Identify which cell holds the provided text, then report its [x, y] central coordinate. 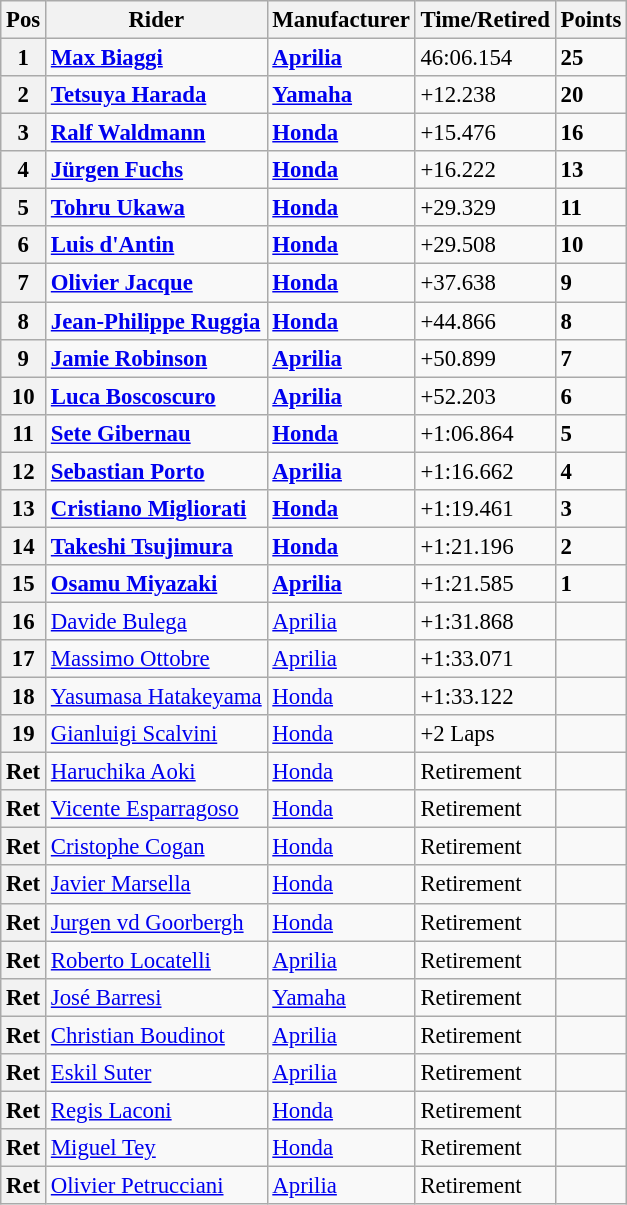
+29.329 [485, 208]
18 [24, 697]
17 [24, 659]
Regis Laconi [156, 1110]
Christian Boudinot [156, 1035]
14 [24, 546]
Rider [156, 20]
Eskil Suter [156, 1073]
Sete Gibernau [156, 433]
Miguel Tey [156, 1148]
+16.222 [485, 170]
Cristiano Migliorati [156, 509]
+50.899 [485, 358]
20 [590, 95]
Jürgen Fuchs [156, 170]
Jurgen vd Goorbergh [156, 922]
+12.238 [485, 95]
Pos [24, 20]
Takeshi Tsujimura [156, 546]
Luca Boscoscuro [156, 396]
+52.203 [485, 396]
+1:06.864 [485, 433]
Massimo Ottobre [156, 659]
Javier Marsella [156, 885]
Gianluigi Scalvini [156, 734]
Sebastian Porto [156, 471]
15 [24, 584]
+1:21.196 [485, 546]
Ralf Waldmann [156, 133]
19 [24, 734]
+29.508 [485, 245]
Max Biaggi [156, 58]
+1:21.585 [485, 584]
+1:31.868 [485, 621]
Time/Retired [485, 20]
Haruchika Aoki [156, 772]
+37.638 [485, 283]
Olivier Petrucciani [156, 1185]
+1:16.662 [485, 471]
+15.476 [485, 133]
Yasumasa Hatakeyama [156, 697]
Jean-Philippe Ruggia [156, 321]
Cristophe Cogan [156, 847]
+2 Laps [485, 734]
Olivier Jacque [156, 283]
46:06.154 [485, 58]
+1:33.071 [485, 659]
Points [590, 20]
12 [24, 471]
Tetsuya Harada [156, 95]
25 [590, 58]
Roberto Locatelli [156, 960]
+1:19.461 [485, 509]
Vicente Esparragoso [156, 809]
+1:33.122 [485, 697]
Jamie Robinson [156, 358]
Davide Bulega [156, 621]
+44.866 [485, 321]
Manufacturer [341, 20]
Luis d'Antin [156, 245]
Tohru Ukawa [156, 208]
José Barresi [156, 997]
Osamu Miyazaki [156, 584]
